Scan for the cell matching the given text and deliver its [x, y] coordinate at center. 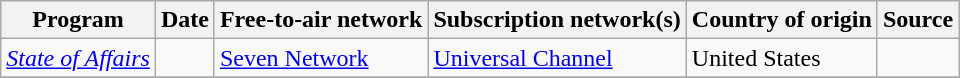
Universal Channel [557, 58]
Source [918, 20]
Subscription network(s) [557, 20]
State of Affairs [78, 58]
United States [782, 58]
Free-to-air network [320, 20]
Seven Network [320, 58]
Date [184, 20]
Program [78, 20]
Country of origin [782, 20]
